Return the (X, Y) coordinate for the center point of the cell that contains the specified text.  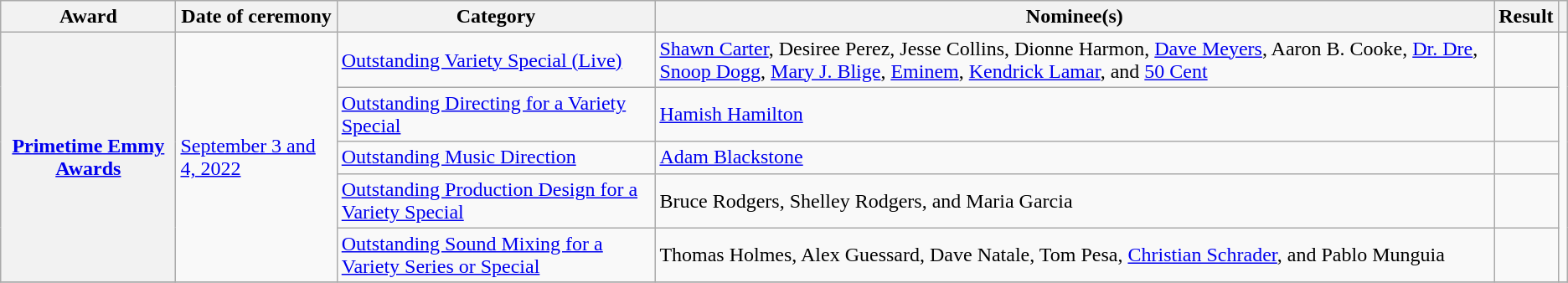
Outstanding Sound Mixing for a Variety Series or Special (496, 255)
Thomas Holmes, Alex Guessard, Dave Natale, Tom Pesa, Christian Schrader, and Pablo Munguia (1075, 255)
Result (1526, 17)
Date of ceremony (256, 17)
Bruce Rodgers, Shelley Rodgers, and Maria Garcia (1075, 201)
Adam Blackstone (1075, 157)
September 3 and 4, 2022 (256, 157)
Primetime Emmy Awards (89, 157)
Nominee(s) (1075, 17)
Hamish Hamilton (1075, 114)
Outstanding Directing for a Variety Special (496, 114)
Outstanding Music Direction (496, 157)
Award (89, 17)
Category (496, 17)
Outstanding Production Design for a Variety Special (496, 201)
Outstanding Variety Special (Live) (496, 60)
